Output the [X, Y] coordinate of the center of the cell containing the given text.  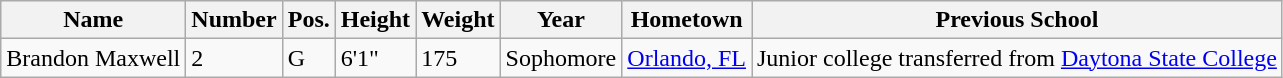
Year [561, 20]
Height [375, 20]
Hometown [687, 20]
Number [234, 20]
Previous School [1018, 20]
Sophomore [561, 58]
6'1" [375, 58]
Name [94, 20]
Brandon Maxwell [94, 58]
Weight [458, 20]
2 [234, 58]
G [308, 58]
Orlando, FL [687, 58]
Pos. [308, 20]
Junior college transferred from Daytona State College [1018, 58]
175 [458, 58]
